Scan for the cell matching the given text and deliver its [X, Y] coordinate at center. 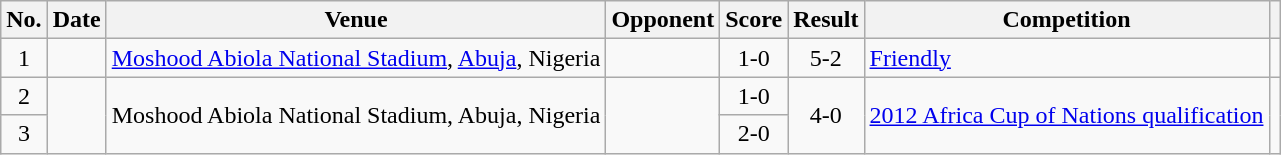
2 [24, 96]
2012 Africa Cup of Nations qualification [1066, 115]
Score [754, 20]
1 [24, 58]
Opponent [663, 20]
No. [24, 20]
Venue [356, 20]
5-2 [826, 58]
2-0 [754, 134]
3 [24, 134]
4-0 [826, 115]
Friendly [1066, 58]
Date [76, 20]
Competition [1066, 20]
Result [826, 20]
